From the cell containing the given text, extract its center point as (X, Y) coordinate. 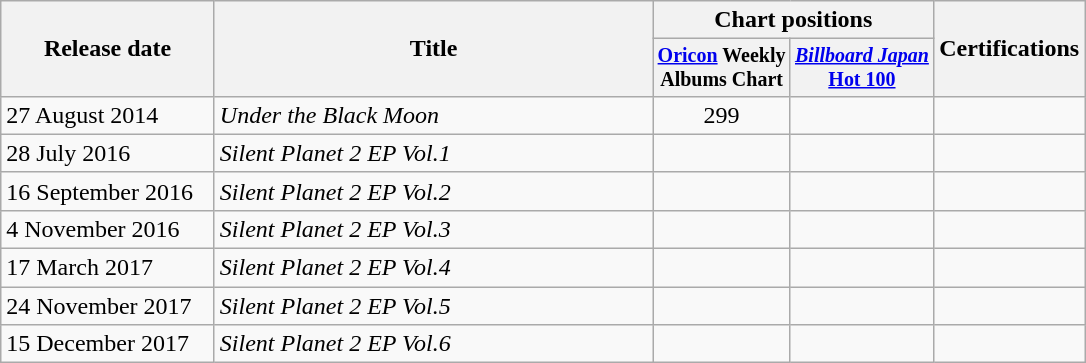
Silent Planet 2 EP Vol.4 (434, 268)
Billboard JapanHot 100 (862, 68)
15 December 2017 (108, 344)
Silent Planet 2 EP Vol.5 (434, 306)
4 November 2016 (108, 229)
28 July 2016 (108, 153)
24 November 2017 (108, 306)
Under the Black Moon (434, 115)
Silent Planet 2 EP Vol.2 (434, 191)
Chart positions (794, 20)
17 March 2017 (108, 268)
299 (722, 115)
Silent Planet 2 EP Vol.3 (434, 229)
Release date (108, 49)
16 September 2016 (108, 191)
Silent Planet 2 EP Vol.1 (434, 153)
Silent Planet 2 EP Vol.6 (434, 344)
Title (434, 49)
Certifications (1010, 49)
Oricon WeeklyAlbums Chart (722, 68)
27 August 2014 (108, 115)
